Locate the cell with the specified text and output its (X, Y) center coordinate. 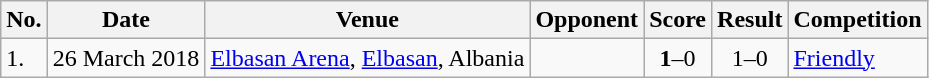
1. (24, 58)
Competition (858, 20)
Date (126, 20)
Elbasan Arena, Elbasan, Albania (368, 58)
Friendly (858, 58)
Result (750, 20)
Score (678, 20)
No. (24, 20)
Opponent (587, 20)
Venue (368, 20)
26 March 2018 (126, 58)
